Determine the [X, Y] coordinate at the center of the cell enclosing the given text.  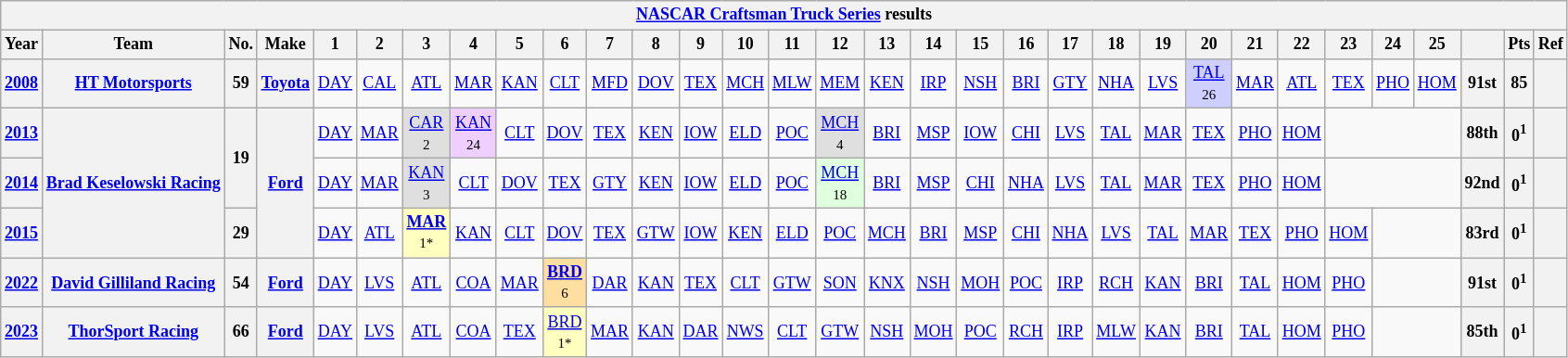
2 [379, 45]
9 [701, 45]
25 [1437, 45]
ThorSport Racing [134, 332]
Toyota [286, 83]
BRD6 [565, 283]
13 [887, 45]
17 [1070, 45]
CAR2 [427, 134]
24 [1393, 45]
16 [1026, 45]
CAL [379, 83]
Year [22, 45]
20 [1209, 45]
MCH4 [840, 134]
KAN24 [474, 134]
TAL26 [1209, 83]
MFD [610, 83]
2022 [22, 283]
8 [656, 45]
MCH18 [840, 183]
54 [241, 283]
MAR1* [427, 233]
HT Motorsports [134, 83]
23 [1348, 45]
5 [519, 45]
Ref [1550, 45]
SON [840, 283]
Make [286, 45]
6 [565, 45]
2013 [22, 134]
2014 [22, 183]
2023 [22, 332]
29 [241, 233]
Team [134, 45]
No. [241, 45]
22 [1302, 45]
18 [1116, 45]
Brad Keselowski Racing [134, 184]
12 [840, 45]
85 [1519, 83]
KNX [887, 283]
4 [474, 45]
83rd [1482, 233]
BRD1* [565, 332]
3 [427, 45]
59 [241, 83]
15 [981, 45]
1 [335, 45]
NWS [746, 332]
66 [241, 332]
92nd [1482, 183]
Pts [1519, 45]
MEM [840, 83]
21 [1256, 45]
2015 [22, 233]
NASCAR Craftsman Truck Series results [784, 15]
7 [610, 45]
88th [1482, 134]
2008 [22, 83]
85th [1482, 332]
David Gilliland Racing [134, 283]
KAN3 [427, 183]
10 [746, 45]
11 [792, 45]
14 [933, 45]
